For the text-containing cell, return its midpoint in [x, y] coordinate format. 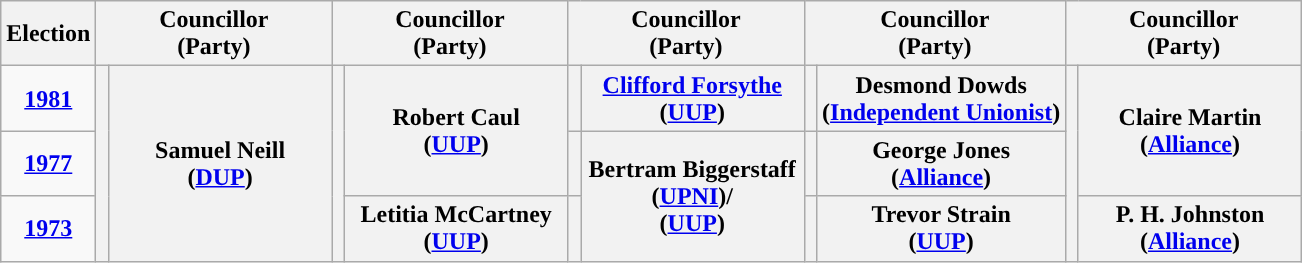
Desmond Dowds (Independent Unionist) [942, 98]
Bertram Biggerstaff (UPNI)/ (UUP) [692, 196]
Clifford Forsythe (UUP) [692, 98]
Election [48, 34]
George Jones (Alliance) [942, 164]
1977 [48, 164]
P. H. Johnston (Alliance) [1190, 228]
1981 [48, 98]
Letitia McCartney (UUP) [456, 228]
Claire Martin (Alliance) [1190, 131]
1973 [48, 228]
Robert Caul (UUP) [456, 131]
Samuel Neill (DUP) [220, 164]
Trevor Strain (UUP) [942, 228]
